Output the (x, y) coordinate of the center of the cell containing the given text.  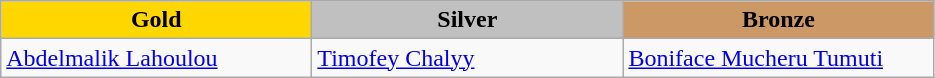
Gold (156, 20)
Boniface Mucheru Tumuti (778, 58)
Abdelmalik Lahoulou (156, 58)
Bronze (778, 20)
Timofey Chalyy (468, 58)
Silver (468, 20)
